Identify which cell holds the provided text, then report its [X, Y] central coordinate. 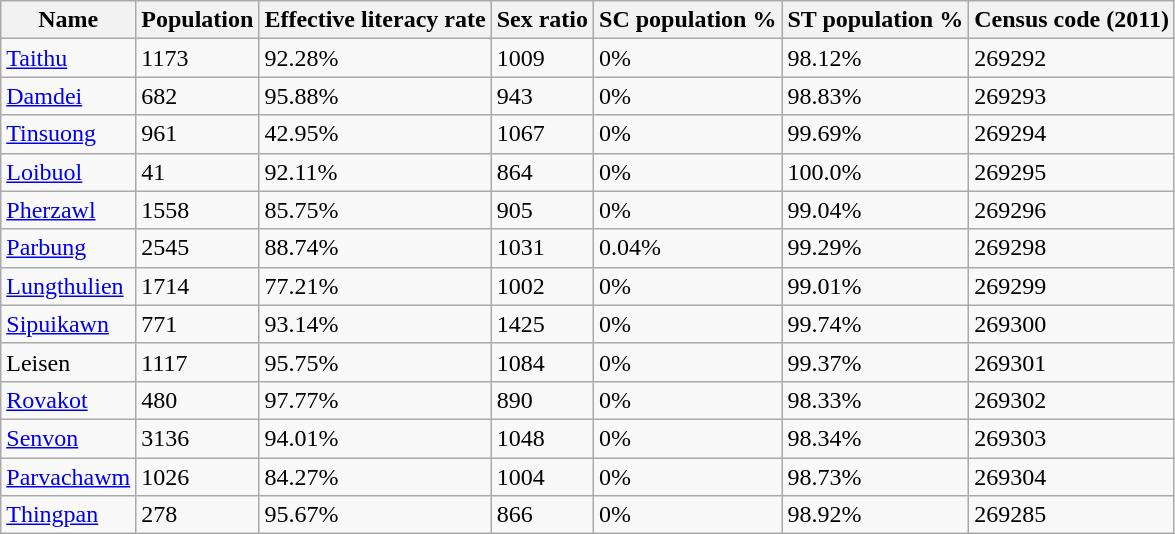
1714 [198, 286]
Parbung [68, 248]
Loibuol [68, 172]
1558 [198, 210]
771 [198, 324]
99.04% [876, 210]
905 [542, 210]
2545 [198, 248]
98.73% [876, 477]
890 [542, 400]
1026 [198, 477]
Leisen [68, 362]
1031 [542, 248]
269295 [1072, 172]
1002 [542, 286]
269303 [1072, 438]
41 [198, 172]
Pherzawl [68, 210]
269301 [1072, 362]
0.04% [688, 248]
Taithu [68, 58]
269294 [1072, 134]
Sipuikawn [68, 324]
Rovakot [68, 400]
269292 [1072, 58]
1009 [542, 58]
Senvon [68, 438]
88.74% [375, 248]
Lungthulien [68, 286]
99.29% [876, 248]
92.28% [375, 58]
98.83% [876, 96]
98.92% [876, 515]
1117 [198, 362]
98.34% [876, 438]
98.33% [876, 400]
84.27% [375, 477]
1004 [542, 477]
Tinsuong [68, 134]
Sex ratio [542, 20]
Census code (2011) [1072, 20]
99.37% [876, 362]
269285 [1072, 515]
480 [198, 400]
100.0% [876, 172]
Damdei [68, 96]
99.01% [876, 286]
Population [198, 20]
97.77% [375, 400]
SC population % [688, 20]
269302 [1072, 400]
Parvachawm [68, 477]
ST population % [876, 20]
94.01% [375, 438]
866 [542, 515]
1048 [542, 438]
Effective literacy rate [375, 20]
278 [198, 515]
961 [198, 134]
Name [68, 20]
269293 [1072, 96]
99.74% [876, 324]
269296 [1072, 210]
1425 [542, 324]
269298 [1072, 248]
682 [198, 96]
269299 [1072, 286]
1084 [542, 362]
943 [542, 96]
1067 [542, 134]
92.11% [375, 172]
864 [542, 172]
98.12% [876, 58]
95.75% [375, 362]
269304 [1072, 477]
77.21% [375, 286]
93.14% [375, 324]
1173 [198, 58]
3136 [198, 438]
99.69% [876, 134]
Thingpan [68, 515]
269300 [1072, 324]
85.75% [375, 210]
95.88% [375, 96]
42.95% [375, 134]
95.67% [375, 515]
